Provide the [X, Y] coordinate of the cell's center where the given text is located.  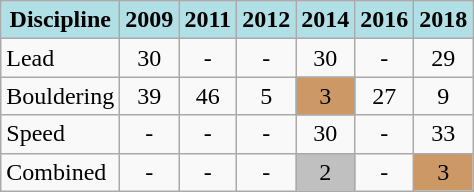
Discipline [60, 20]
9 [444, 96]
Bouldering [60, 96]
29 [444, 58]
2 [326, 172]
39 [150, 96]
33 [444, 134]
2011 [208, 20]
2012 [266, 20]
46 [208, 96]
2016 [384, 20]
2009 [150, 20]
Combined [60, 172]
Lead [60, 58]
2018 [444, 20]
2014 [326, 20]
27 [384, 96]
5 [266, 96]
Speed [60, 134]
